Return [x, y] of the center of cell containing provided text 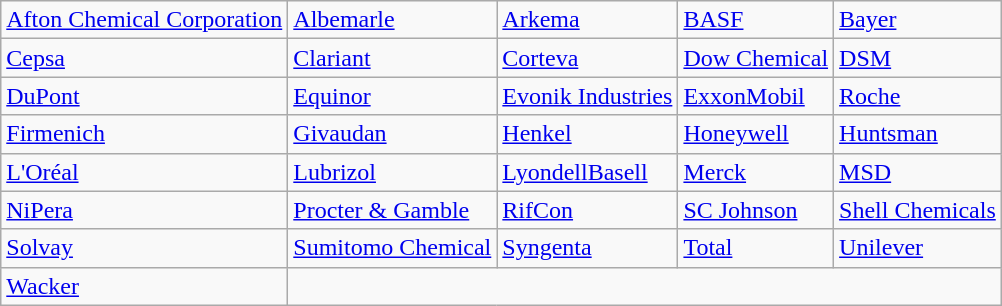
Afton Chemical Corporation [144, 20]
Total [756, 248]
Albemarle [392, 20]
DSM [918, 58]
Roche [918, 96]
LyondellBasell [588, 172]
Procter & Gamble [392, 210]
SC Johnson [756, 210]
RifCon [588, 210]
Henkel [588, 134]
Solvay [144, 248]
Evonik Industries [588, 96]
Huntsman [918, 134]
Equinor [392, 96]
NiPera [144, 210]
Lubrizol [392, 172]
Merck [756, 172]
Wacker [144, 286]
Shell Chemicals [918, 210]
Corteva [588, 58]
ExxonMobil [756, 96]
Bayer [918, 20]
BASF [756, 20]
Arkema [588, 20]
Clariant [392, 58]
Cepsa [144, 58]
Honeywell [756, 134]
MSD [918, 172]
Givaudan [392, 134]
Unilever [918, 248]
Firmenich [144, 134]
Sumitomo Chemical [392, 248]
L'Oréal [144, 172]
Dow Chemical [756, 58]
DuPont [144, 96]
Syngenta [588, 248]
